Find where the given text appears and provide that cell's center as (x, y) coordinate. 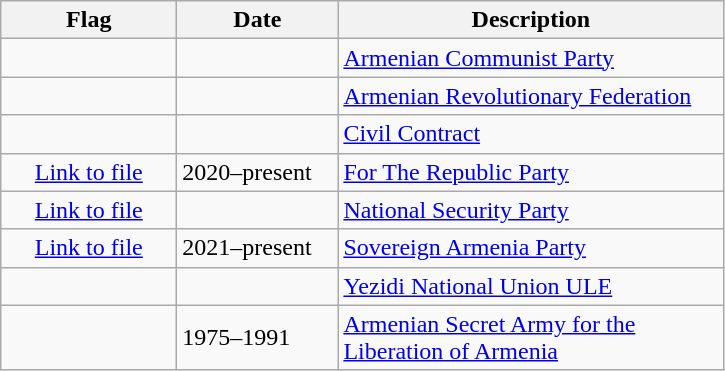
1975–1991 (258, 338)
2020–present (258, 172)
Armenian Secret Army for the Liberation of Armenia (531, 338)
Yezidi National Union ULE (531, 286)
Armenian Communist Party (531, 58)
For The Republic Party (531, 172)
Civil Contract (531, 134)
2021–present (258, 248)
Sovereign Armenia Party (531, 248)
Description (531, 20)
Armenian Revolutionary Federation (531, 96)
Date (258, 20)
National Security Party (531, 210)
Flag (89, 20)
